Return [X, Y] of the center of cell containing provided text 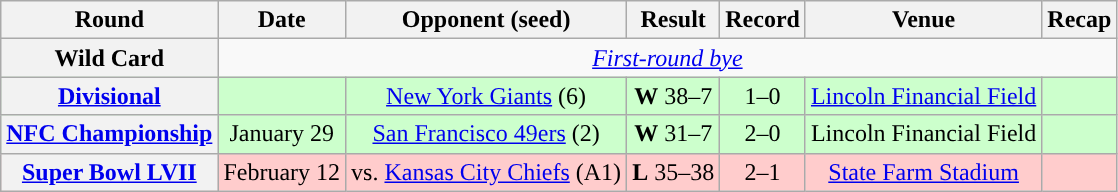
Recap [1080, 20]
W 31–7 [674, 134]
2–0 [763, 134]
February 12 [282, 172]
1–0 [763, 96]
Round [110, 20]
January 29 [282, 134]
State Farm Stadium [923, 172]
Date [282, 20]
First-round bye [668, 58]
New York Giants (6) [486, 96]
Venue [923, 20]
Result [674, 20]
W 38–7 [674, 96]
Wild Card [110, 58]
Super Bowl LVII [110, 172]
NFC Championship [110, 134]
vs. Kansas City Chiefs (A1) [486, 172]
2–1 [763, 172]
Divisional [110, 96]
San Francisco 49ers (2) [486, 134]
Opponent (seed) [486, 20]
L 35–38 [674, 172]
Record [763, 20]
